Detect which cell encompasses the target text, then output its [X, Y] center coordinate. 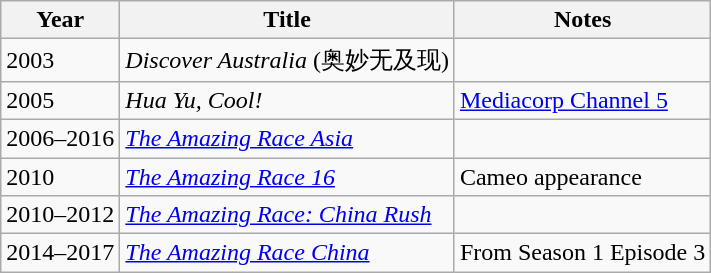
The Amazing Race Asia [288, 138]
2006–2016 [60, 138]
Discover Australia (奥妙无及现) [288, 60]
Cameo appearance [582, 177]
From Season 1 Episode 3 [582, 253]
Hua Yu, Cool! [288, 100]
Mediacorp Channel 5 [582, 100]
2014–2017 [60, 253]
Year [60, 20]
Title [288, 20]
Notes [582, 20]
The Amazing Race 16 [288, 177]
The Amazing Race China [288, 253]
2010–2012 [60, 215]
2003 [60, 60]
2005 [60, 100]
2010 [60, 177]
The Amazing Race: China Rush [288, 215]
